Pinpoint the cell where the given text exists, returning its [X, Y] midpoint coordinate. 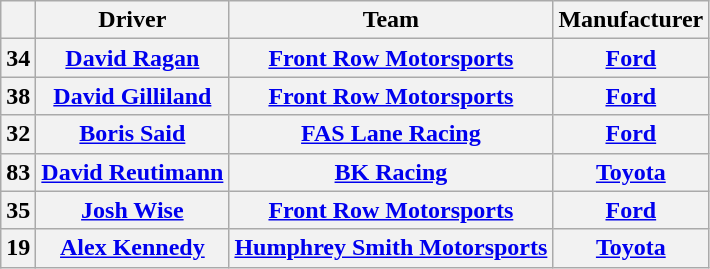
Driver [132, 20]
Alex Kennedy [132, 248]
32 [18, 134]
83 [18, 172]
38 [18, 96]
David Reutimann [132, 172]
34 [18, 58]
FAS Lane Racing [391, 134]
Boris Said [132, 134]
Team [391, 20]
BK Racing [391, 172]
David Gilliland [132, 96]
Humphrey Smith Motorsports [391, 248]
Josh Wise [132, 210]
David Ragan [132, 58]
35 [18, 210]
Manufacturer [631, 20]
19 [18, 248]
